Find where the given text appears and provide that cell's center as [X, Y] coordinate. 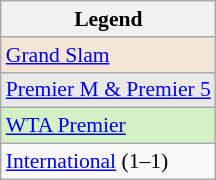
WTA Premier [108, 126]
Grand Slam [108, 55]
Premier M & Premier 5 [108, 90]
Legend [108, 19]
International (1–1) [108, 162]
